Find where the given text appears and provide that cell's center as [X, Y] coordinate. 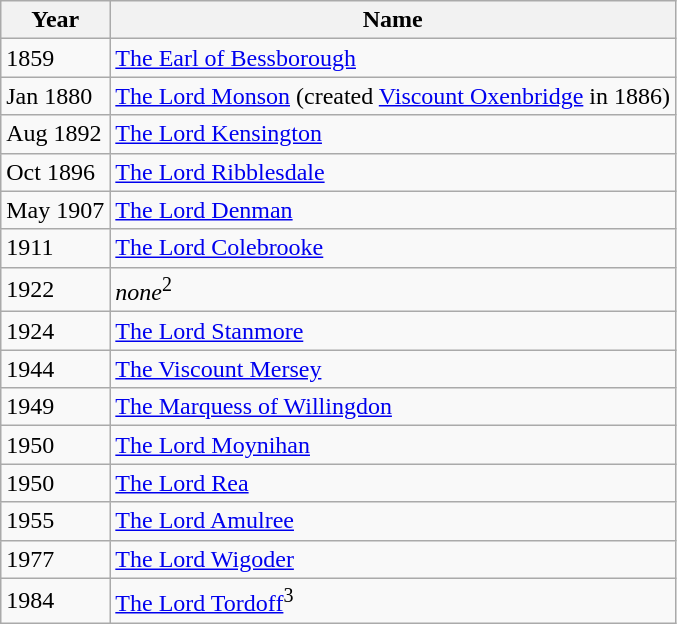
1977 [56, 559]
The Lord Amulree [393, 521]
1922 [56, 290]
The Viscount Mersey [393, 369]
1924 [56, 331]
1949 [56, 407]
The Lord Wigoder [393, 559]
May 1907 [56, 210]
1955 [56, 521]
The Lord Denman [393, 210]
The Lord Stanmore [393, 331]
none2 [393, 290]
1984 [56, 600]
The Lord Monson (created Viscount Oxenbridge in 1886) [393, 96]
The Lord Kensington [393, 134]
The Lord Moynihan [393, 445]
The Earl of Bessborough [393, 58]
The Lord Colebrooke [393, 248]
The Lord Tordoff3 [393, 600]
1944 [56, 369]
The Lord Ribblesdale [393, 172]
1911 [56, 248]
Aug 1892 [56, 134]
Name [393, 20]
Year [56, 20]
The Marquess of Willingdon [393, 407]
Oct 1896 [56, 172]
The Lord Rea [393, 483]
Jan 1880 [56, 96]
1859 [56, 58]
